Extract the [x, y] coordinate from the center of the cell holding the provided text.  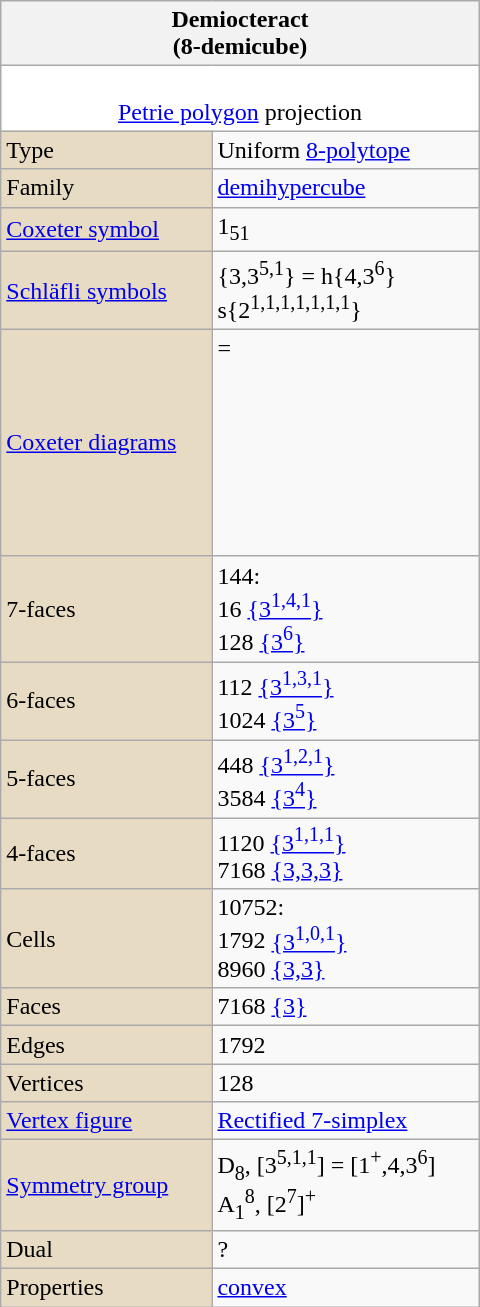
? [346, 1250]
Type [106, 150]
1792 [346, 1045]
Coxeter symbol [106, 229]
Cells [106, 938]
10752:1792 {31,0,1}8960 {3,3} [346, 938]
Demiocteract(8-demicube) [240, 34]
demihypercube [346, 188]
Vertex figure [106, 1121]
448 {31,2,1}3584 {34} [346, 779]
Dual [106, 1250]
144:16 {31,4,1}128 {36} [346, 608]
Schläfli symbols [106, 290]
151 [346, 229]
Uniform 8-polytope [346, 150]
Coxeter diagrams [106, 442]
= [346, 442]
Petrie polygon projection [240, 98]
Vertices [106, 1083]
Symmetry group [106, 1186]
Edges [106, 1045]
128 [346, 1083]
convex [346, 1288]
5-faces [106, 779]
Rectified 7-simplex [346, 1121]
6-faces [106, 701]
7168 {3} [346, 1007]
D8, [35,1,1] = [1+,4,36]A18, [27]+ [346, 1186]
1120 {31,1,1}7168 {3,3,3} [346, 854]
Family [106, 188]
112 {31,3,1}1024 {35} [346, 701]
Properties [106, 1288]
Faces [106, 1007]
7-faces [106, 608]
{3,35,1} = h{4,36}s{21,1,1,1,1,1,1} [346, 290]
4-faces [106, 854]
